Find where the given text appears and provide that cell's center as [X, Y] coordinate. 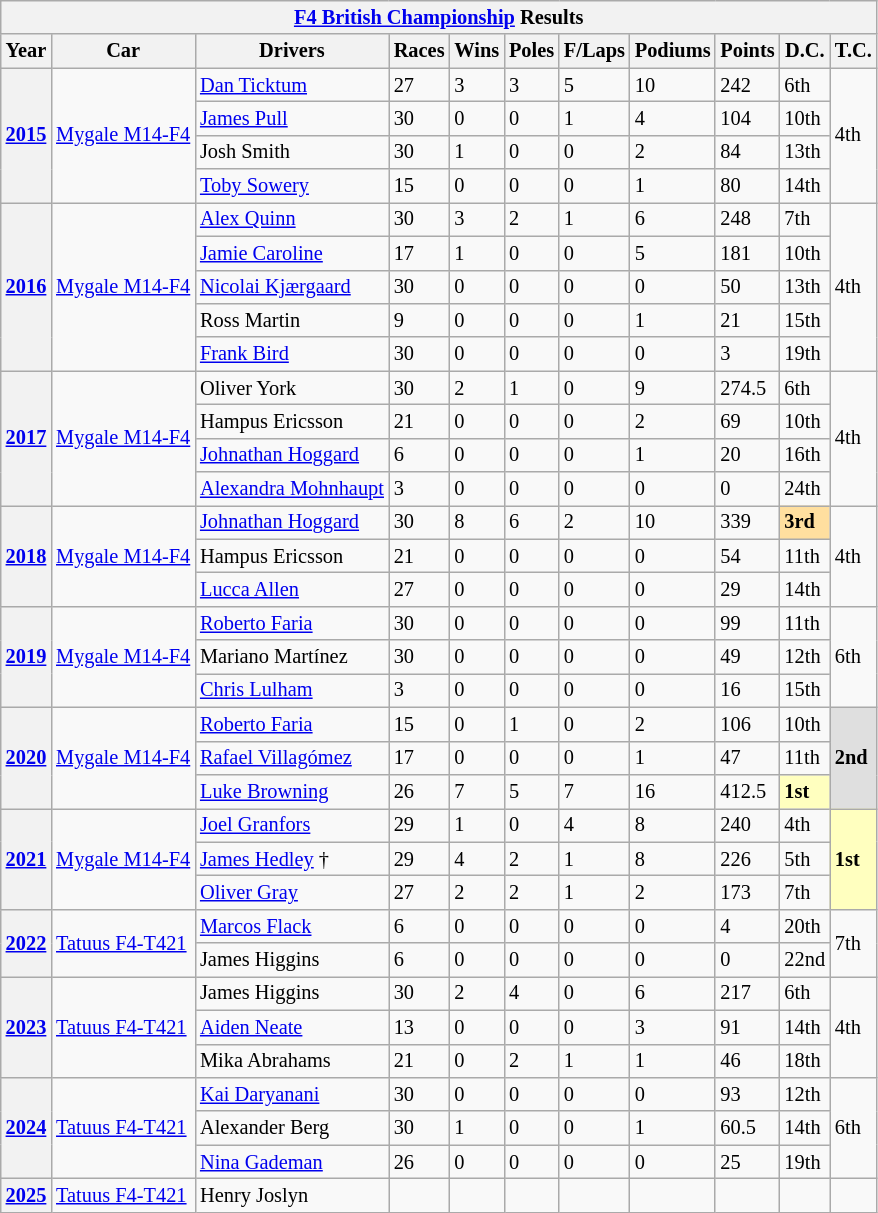
2016 [26, 286]
Frank Bird [292, 354]
217 [747, 993]
3rd [805, 522]
16th [805, 455]
24th [805, 489]
2017 [26, 438]
18th [805, 1061]
Chris Lulham [292, 690]
2019 [26, 656]
James Pull [292, 118]
Alex Quinn [292, 219]
Dan Ticktum [292, 85]
91 [747, 1027]
D.C. [805, 51]
F/Laps [594, 51]
Poles [532, 51]
Nina Gademan [292, 1162]
25 [747, 1162]
49 [747, 657]
104 [747, 118]
Oliver Gray [292, 892]
2023 [26, 1026]
54 [747, 556]
20 [747, 455]
46 [747, 1061]
Drivers [292, 51]
13 [420, 1027]
Luke Browning [292, 791]
50 [747, 287]
412.5 [747, 791]
69 [747, 421]
93 [747, 1094]
339 [747, 522]
2015 [26, 136]
T.C. [854, 51]
Wins [476, 51]
84 [747, 152]
2018 [26, 556]
Joel Granfors [292, 825]
Lucca Allen [292, 589]
2022 [26, 942]
Podiums [673, 51]
60.5 [747, 1128]
Car [123, 51]
5th [805, 859]
Mariano Martínez [292, 657]
Alexandra Mohnhaupt [292, 489]
181 [747, 253]
248 [747, 219]
226 [747, 859]
2020 [26, 758]
Nicolai Kjærgaard [292, 287]
240 [747, 825]
106 [747, 724]
Mika Abrahams [292, 1061]
Henry Joslyn [292, 1195]
242 [747, 85]
20th [805, 926]
Toby Sowery [292, 186]
Year [26, 51]
Aiden Neate [292, 1027]
2025 [26, 1195]
47 [747, 758]
Josh Smith [292, 152]
Rafael Villagómez [292, 758]
2021 [26, 858]
Alexander Berg [292, 1128]
Races [420, 51]
2nd [854, 758]
Ross Martin [292, 320]
Marcos Flack [292, 926]
99 [747, 623]
Kai Daryanani [292, 1094]
Points [747, 51]
2024 [26, 1128]
80 [747, 186]
James Hedley † [292, 859]
22nd [805, 960]
F4 British Championship Results [439, 17]
Oliver York [292, 388]
274.5 [747, 388]
Jamie Caroline [292, 253]
173 [747, 892]
